Find where the given text appears and provide that cell's center as [X, Y] coordinate. 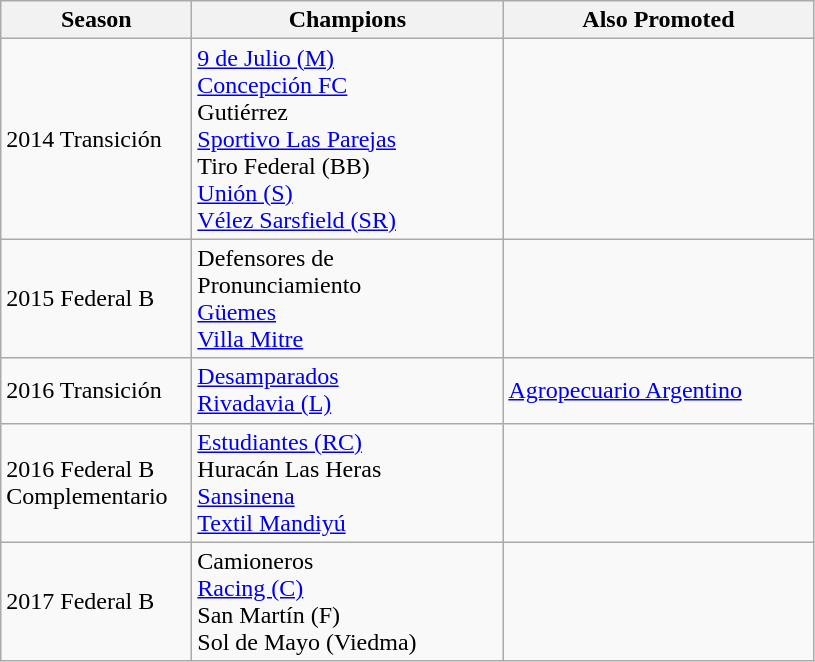
2014 Transición [96, 139]
Camioneros Racing (C) San Martín (F) Sol de Mayo (Viedma) [348, 602]
Champions [348, 20]
Agropecuario Argentino [658, 390]
2017 Federal B [96, 602]
Season [96, 20]
Estudiantes (RC) Huracán Las Heras Sansinena Textil Mandiyú [348, 482]
9 de Julio (M) Concepción FC Gutiérrez Sportivo Las Parejas Tiro Federal (BB) Unión (S) Vélez Sarsfield (SR) [348, 139]
Defensores de Pronunciamiento Güemes Villa Mitre [348, 298]
2016 Transición [96, 390]
Desamparados Rivadavia (L) [348, 390]
2016 Federal B Complementario [96, 482]
2015 Federal B [96, 298]
Also Promoted [658, 20]
